Identify which cell holds the provided text, then report its [X, Y] central coordinate. 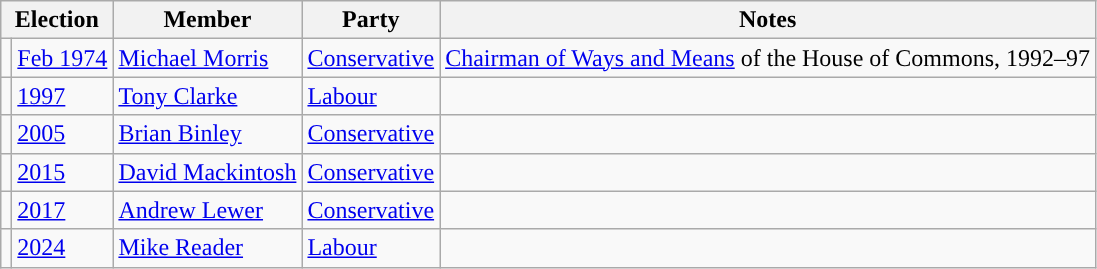
Feb 1974 [62, 58]
Member [208, 20]
Notes [768, 20]
2017 [62, 210]
2015 [62, 172]
1997 [62, 96]
Election [57, 20]
Chairman of Ways and Means of the House of Commons, 1992–97 [768, 58]
David Mackintosh [208, 172]
Mike Reader [208, 248]
Andrew Lewer [208, 210]
2024 [62, 248]
Brian Binley [208, 134]
Tony Clarke [208, 96]
Michael Morris [208, 58]
Party [371, 20]
2005 [62, 134]
